From the cell containing the given text, extract its center point as (x, y) coordinate. 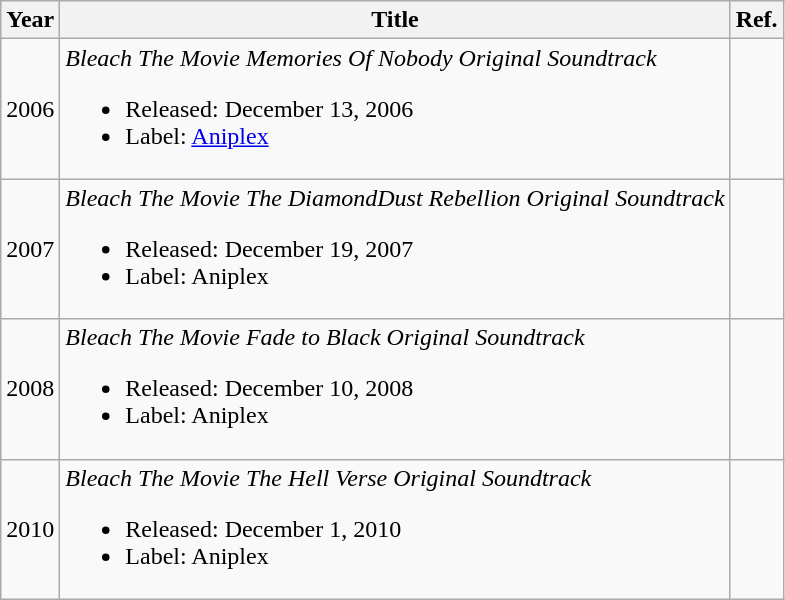
Bleach The Movie Memories Of Nobody Original SoundtrackReleased: December 13, 2006Label: Aniplex (395, 109)
Bleach The Movie The DiamondDust Rebellion Original SoundtrackReleased: December 19, 2007Label: Aniplex (395, 249)
Bleach The Movie The Hell Verse Original SoundtrackReleased: December 1, 2010Label: Aniplex (395, 529)
Title (395, 20)
2008 (30, 389)
2010 (30, 529)
Year (30, 20)
Bleach The Movie Fade to Black Original SoundtrackReleased: December 10, 2008Label: Aniplex (395, 389)
2006 (30, 109)
Ref. (756, 20)
2007 (30, 249)
